Detect which cell encompasses the target text, then output its [X, Y] center coordinate. 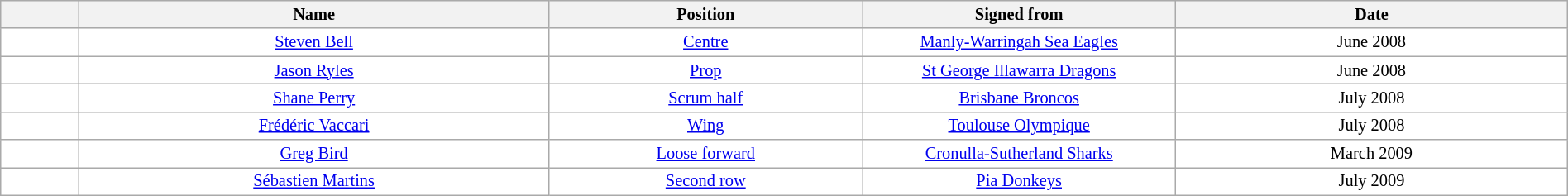
July 2009 [1372, 181]
Centre [706, 42]
Sébastien Martins [313, 181]
Scrum half [706, 98]
St George Illawarra Dragons [1019, 70]
Jason Ryles [313, 70]
Shane Perry [313, 98]
Position [706, 14]
Loose forward [706, 154]
Second row [706, 181]
Signed from [1019, 14]
Date [1372, 14]
March 2009 [1372, 154]
Steven Bell [313, 42]
Name [313, 14]
Greg Bird [313, 154]
Prop [706, 70]
Toulouse Olympique [1019, 126]
Wing [706, 126]
Manly-Warringah Sea Eagles [1019, 42]
Brisbane Broncos [1019, 98]
Cronulla-Sutherland Sharks [1019, 154]
Frédéric Vaccari [313, 126]
Pia Donkeys [1019, 181]
